Locate the cell with the specified text and output its (x, y) center coordinate. 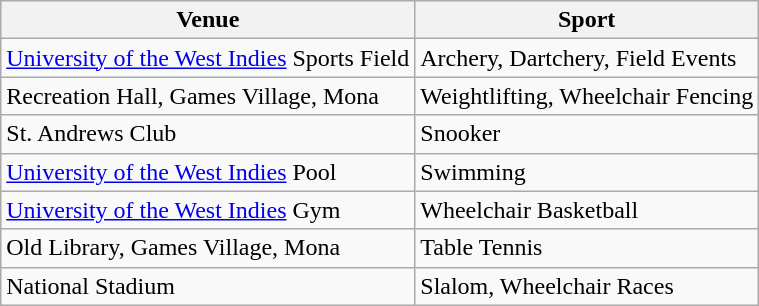
Snooker (587, 134)
Sport (587, 20)
Wheelchair Basketball (587, 210)
University of the West Indies Gym (208, 210)
Weightlifting, Wheelchair Fencing (587, 96)
Venue (208, 20)
National Stadium (208, 286)
Swimming (587, 172)
Old Library, Games Village, Mona (208, 248)
University of the West Indies Sports Field (208, 58)
St. Andrews Club (208, 134)
Archery, Dartchery, Field Events (587, 58)
Table Tennis (587, 248)
Slalom, Wheelchair Races (587, 286)
Recreation Hall, Games Village, Mona (208, 96)
University of the West Indies Pool (208, 172)
